Output the (X, Y) coordinate of the center of the cell containing the given text.  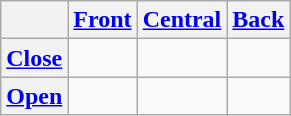
Front (102, 20)
Back (258, 20)
Central (182, 20)
Close (34, 58)
Open (34, 96)
